Identify which cell holds the provided text, then report its [X, Y] central coordinate. 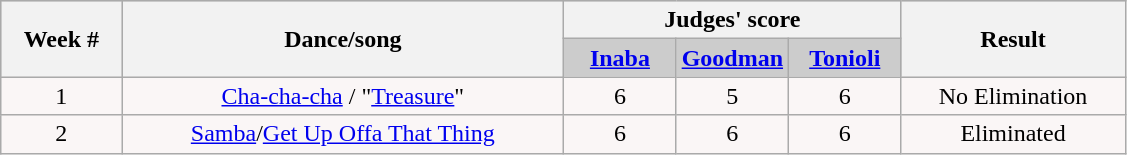
Week # [62, 39]
Tonioli [845, 58]
Inaba [620, 58]
Goodman [732, 58]
5 [732, 96]
Samba/Get Up Offa That Thing [343, 134]
Eliminated [1013, 134]
1 [62, 96]
Dance/song [343, 39]
No Elimination [1013, 96]
Judges' score [732, 20]
Cha-cha-cha / "Treasure" [343, 96]
2 [62, 134]
Result [1013, 39]
